Capture the cell that displays the provided text and extract its [X, Y] central coordinate. 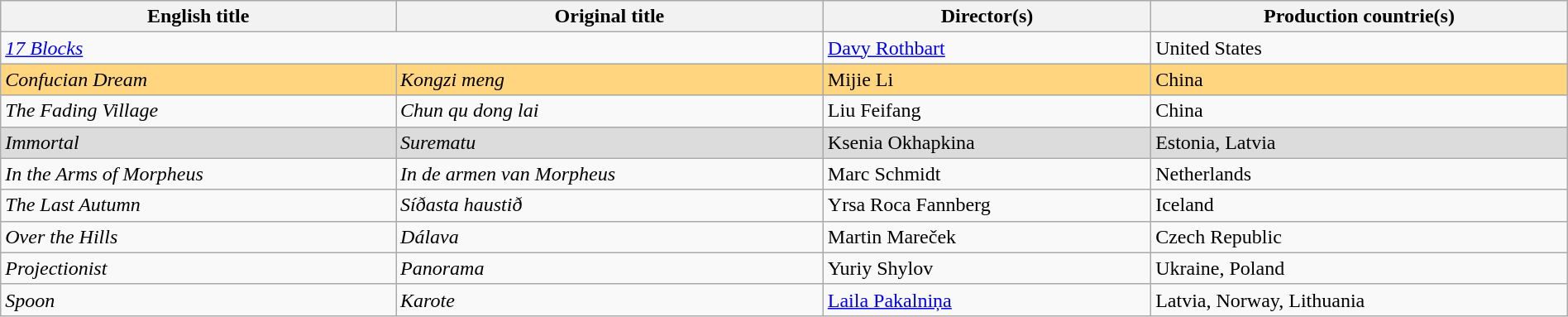
Director(s) [987, 17]
Spoon [198, 300]
Liu Feifang [987, 111]
Estonia, Latvia [1360, 142]
Production countrie(s) [1360, 17]
Iceland [1360, 205]
Surematu [610, 142]
Czech Republic [1360, 237]
In the Arms of Morpheus [198, 174]
Over the Hills [198, 237]
Síðasta haustið [610, 205]
In de armen van Morpheus [610, 174]
Confucian Dream [198, 79]
Original title [610, 17]
Yuriy Shylov [987, 268]
Netherlands [1360, 174]
The Last Autumn [198, 205]
Chun qu dong lai [610, 111]
Yrsa Roca Fannberg [987, 205]
Panorama [610, 268]
17 Blocks [412, 48]
Kongzi meng [610, 79]
Projectionist [198, 268]
Laila Pakalniņa [987, 300]
Mijie Li [987, 79]
Immortal [198, 142]
United States [1360, 48]
Ksenia Okhapkina [987, 142]
Marc Schmidt [987, 174]
Dálava [610, 237]
English title [198, 17]
Davy Rothbart [987, 48]
Latvia, Norway, Lithuania [1360, 300]
The Fading Village [198, 111]
Martin Mareček [987, 237]
Karote [610, 300]
Ukraine, Poland [1360, 268]
